From the cell containing the given text, extract its center point as [x, y] coordinate. 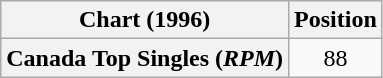
Position [336, 20]
Canada Top Singles (RPM) [145, 58]
Chart (1996) [145, 20]
88 [336, 58]
